From the cell containing the given text, extract its center point as [x, y] coordinate. 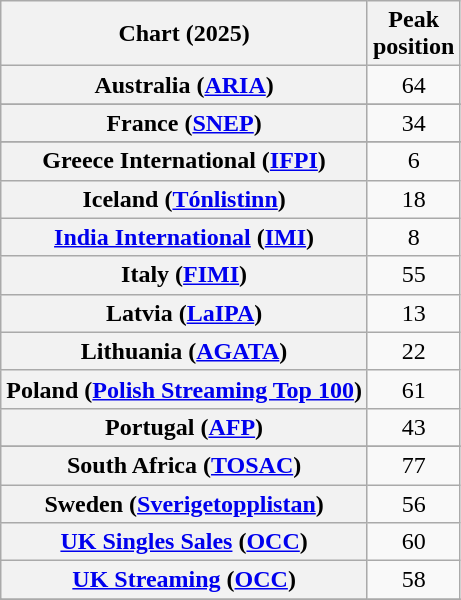
UK Singles Sales (OCC) [184, 542]
South Africa (TOSAC) [184, 465]
Portugal (AFP) [184, 427]
6 [413, 161]
Chart (2025) [184, 34]
43 [413, 427]
8 [413, 237]
34 [413, 123]
22 [413, 351]
77 [413, 465]
India International (IMI) [184, 237]
18 [413, 199]
13 [413, 313]
Australia (ARIA) [184, 85]
Lithuania (AGATA) [184, 351]
Poland (Polish Streaming Top 100) [184, 389]
Latvia (LaIPA) [184, 313]
Greece International (IFPI) [184, 161]
France (SNEP) [184, 123]
55 [413, 275]
Italy (FIMI) [184, 275]
UK Streaming (OCC) [184, 580]
Iceland (Tónlistinn) [184, 199]
58 [413, 580]
56 [413, 503]
61 [413, 389]
Sweden (Sverigetopplistan) [184, 503]
64 [413, 85]
60 [413, 542]
Peakposition [413, 34]
